Locate the cell with the specified text and output its [X, Y] center coordinate. 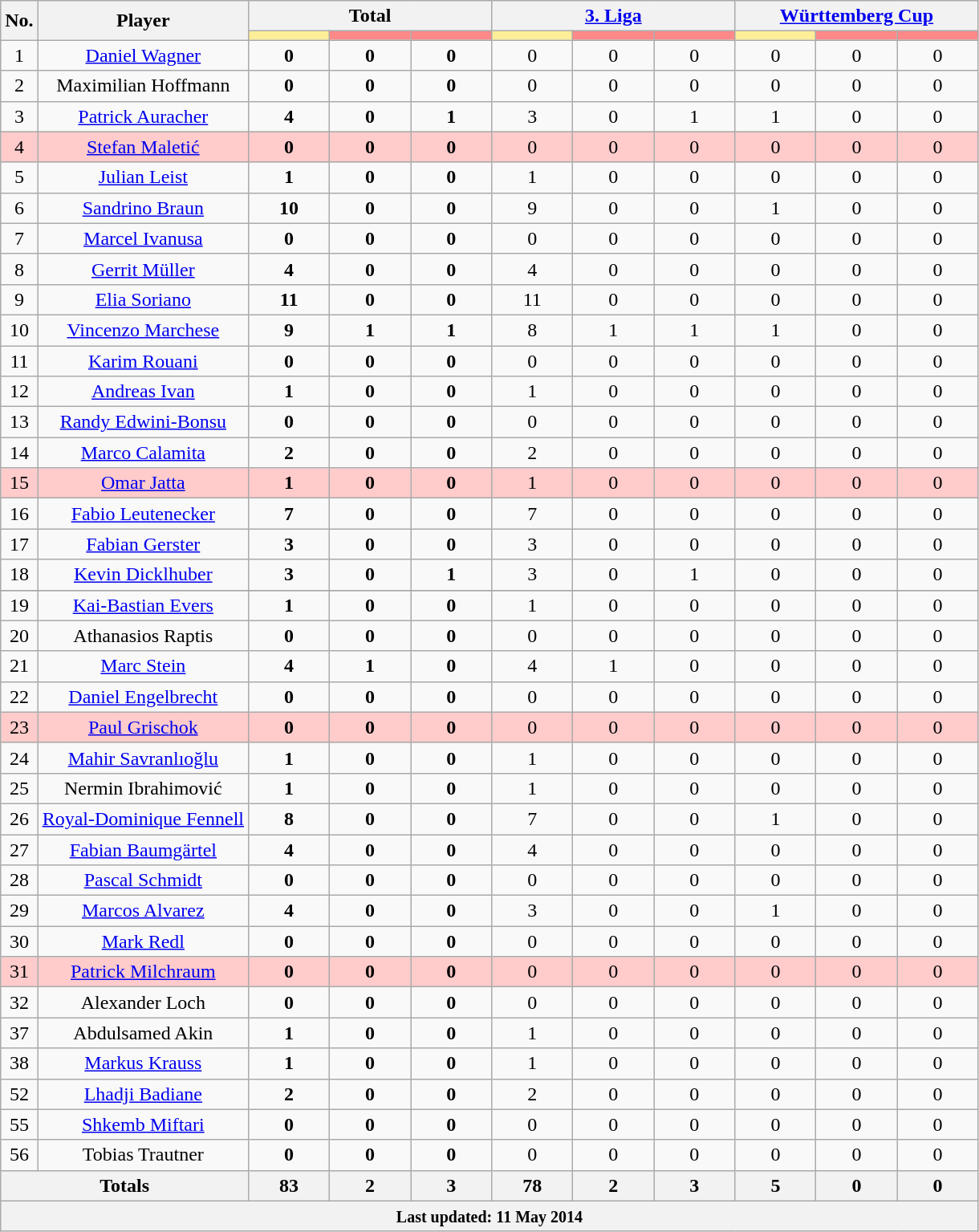
26 [19, 819]
16 [19, 514]
Daniel Wagner [143, 55]
30 [19, 941]
21 [19, 666]
Patrick Auracher [143, 116]
Julian Leist [143, 177]
38 [19, 1063]
31 [19, 972]
18 [19, 575]
27 [19, 850]
Pascal Schmidt [143, 880]
Athanasios Raptis [143, 636]
Mark Redl [143, 941]
Player [143, 21]
32 [19, 1002]
Kevin Dicklhuber [143, 575]
Vincenzo Marchese [143, 330]
Mahir Savranlıoğlu [143, 758]
15 [19, 483]
Maximilian Hoffmann [143, 86]
Lhadji Badiane [143, 1094]
Sandrino Braun [143, 208]
83 [289, 1185]
Gerrit Müller [143, 269]
22 [19, 697]
56 [19, 1155]
Fabio Leutenecker [143, 514]
17 [19, 544]
Patrick Milchraum [143, 972]
Shkemb Miftari [143, 1124]
Markus Krauss [143, 1063]
14 [19, 453]
55 [19, 1124]
Alexander Loch [143, 1002]
24 [19, 758]
Randy Edwini-Bonsu [143, 422]
28 [19, 880]
Paul Grischok [143, 727]
Elia Soriano [143, 299]
37 [19, 1033]
52 [19, 1094]
Abdulsamed Akin [143, 1033]
Fabian Gerster [143, 544]
Total [371, 16]
Andreas Ivan [143, 392]
12 [19, 392]
Nermin Ibrahimović [143, 788]
Marcel Ivanusa [143, 238]
Daniel Engelbrecht [143, 697]
6 [19, 208]
Tobias Trautner [143, 1155]
25 [19, 788]
78 [533, 1185]
19 [19, 605]
Marco Calamita [143, 453]
Karim Rouani [143, 360]
No. [19, 21]
Last updated: 11 May 2014 [489, 1216]
29 [19, 911]
Stefan Maletić [143, 147]
3. Liga [613, 16]
Royal-Dominique Fennell [143, 819]
Marc Stein [143, 666]
Omar Jatta [143, 483]
23 [19, 727]
Kai-Bastian Evers [143, 605]
Totals [125, 1185]
13 [19, 422]
Württemberg Cup [857, 16]
Fabian Baumgärtel [143, 850]
20 [19, 636]
Marcos Alvarez [143, 911]
